Capture the cell that displays the provided text and extract its (X, Y) central coordinate. 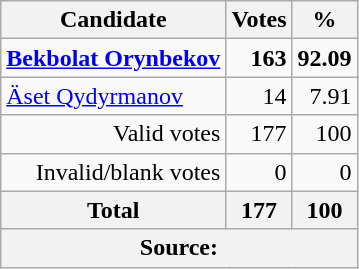
7.91 (324, 96)
14 (259, 96)
Valid votes (114, 134)
Bekbolat Orynbekov (114, 58)
Source: (179, 248)
Total (114, 210)
163 (259, 58)
Votes (259, 20)
Äset Qydyrmanov (114, 96)
Candidate (114, 20)
Invalid/blank votes (114, 172)
92.09 (324, 58)
% (324, 20)
